Find where the given text appears and provide that cell's center as [x, y] coordinate. 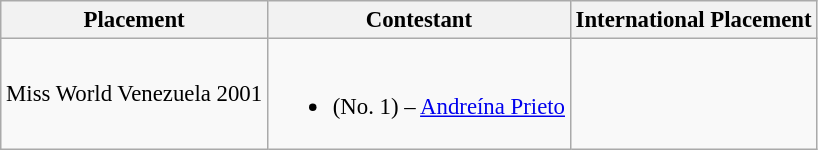
Placement [134, 20]
International Placement [694, 20]
(No. 1) – Andreína Prieto [418, 94]
Contestant [418, 20]
Miss World Venezuela 2001 [134, 94]
